For the text-containing cell, return its midpoint in (x, y) coordinate format. 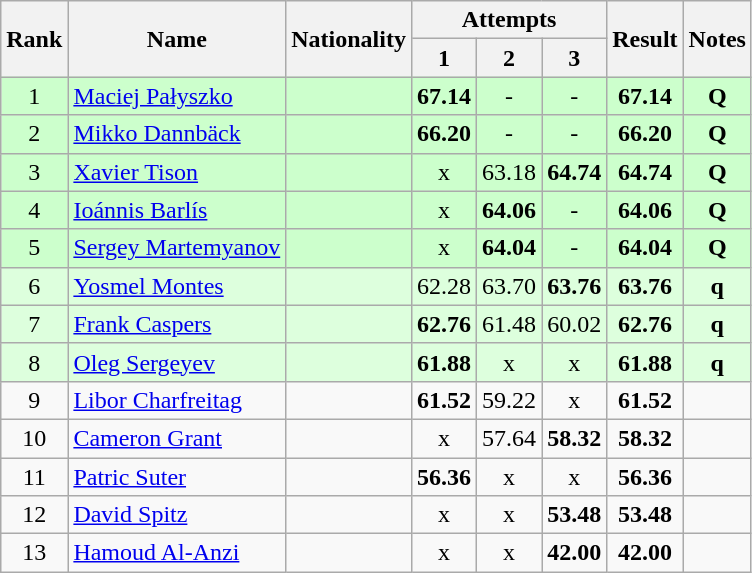
Attempts (508, 20)
60.02 (574, 324)
8 (34, 362)
11 (34, 477)
Maciej Pałyszko (177, 96)
Oleg Sergeyev (177, 362)
Ioánnis Barlís (177, 210)
David Spitz (177, 515)
Nationality (349, 39)
Notes (717, 39)
63.18 (510, 172)
13 (34, 553)
63.70 (510, 286)
Cameron Grant (177, 438)
57.64 (510, 438)
9 (34, 400)
5 (34, 248)
Frank Caspers (177, 324)
59.22 (510, 400)
Mikko Dannbäck (177, 134)
Patric Suter (177, 477)
Libor Charfreitag (177, 400)
62.28 (444, 286)
61.48 (510, 324)
Yosmel Montes (177, 286)
10 (34, 438)
Xavier Tison (177, 172)
12 (34, 515)
4 (34, 210)
7 (34, 324)
6 (34, 286)
Result (645, 39)
Name (177, 39)
Rank (34, 39)
Sergey Martemyanov (177, 248)
Hamoud Al-Anzi (177, 553)
